Extract the [X, Y] coordinate from the center of the cell holding the provided text.  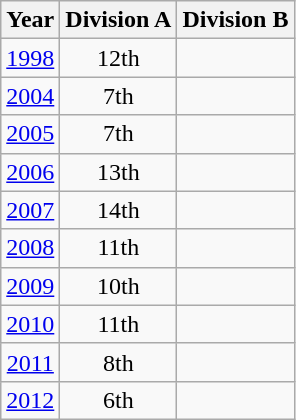
2005 [30, 134]
Year [30, 20]
2004 [30, 96]
Division A [118, 20]
2008 [30, 248]
2009 [30, 286]
10th [118, 286]
2006 [30, 172]
6th [118, 400]
2007 [30, 210]
14th [118, 210]
2012 [30, 400]
1998 [30, 58]
13th [118, 172]
Division B [236, 20]
2010 [30, 324]
2011 [30, 362]
8th [118, 362]
12th [118, 58]
